Return the [X, Y] coordinate for the center point of the cell that contains the specified text.  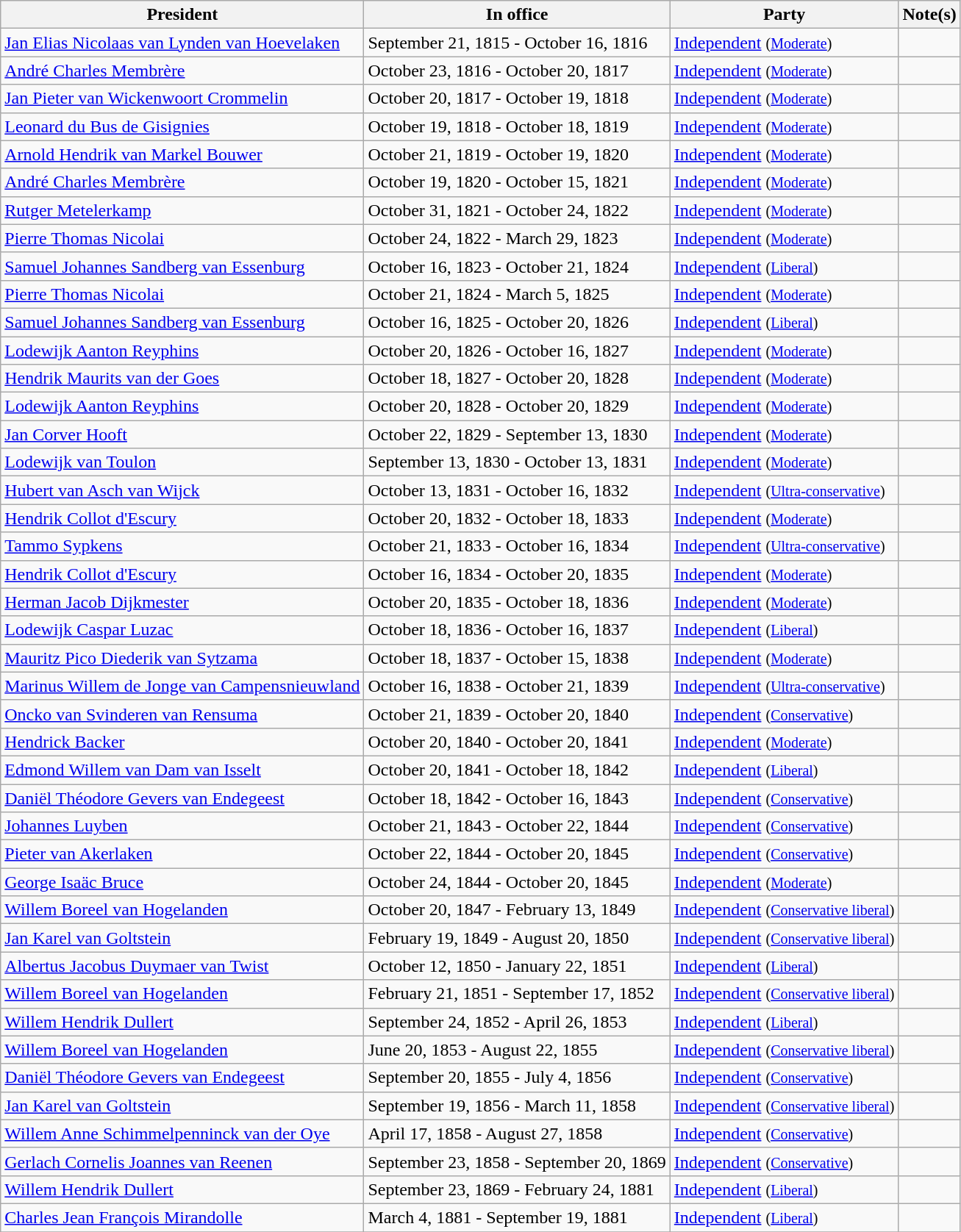
October 16, 1825 - October 20, 1826 [517, 322]
September 23, 1858 - September 20, 1869 [517, 1161]
October 23, 1816 - October 20, 1817 [517, 71]
George Isaäc Bruce [182, 882]
Arnold Hendrik van Markel Bouwer [182, 154]
September 20, 1855 - July 4, 1856 [517, 1078]
October 31, 1821 - October 24, 1822 [517, 210]
February 21, 1851 - September 17, 1852 [517, 994]
March 4, 1881 - September 19, 1881 [517, 1217]
September 24, 1852 - April 26, 1853 [517, 1022]
Edmond Willem van Dam van Isselt [182, 770]
Hendrik Maurits van der Goes [182, 379]
Party [784, 15]
June 20, 1853 - August 22, 1855 [517, 1050]
October 21, 1839 - October 20, 1840 [517, 714]
October 21, 1824 - March 5, 1825 [517, 294]
October 12, 1850 - January 22, 1851 [517, 966]
February 19, 1849 - August 20, 1850 [517, 938]
October 20, 1841 - October 18, 1842 [517, 770]
Herman Jacob Dijkmester [182, 602]
Hendrick Backer [182, 742]
October 18, 1842 - October 16, 1843 [517, 798]
Pieter van Akerlaken [182, 854]
October 13, 1831 - October 16, 1832 [517, 490]
Oncko van Svinderen van Rensuma [182, 714]
October 16, 1823 - October 21, 1824 [517, 266]
In office [517, 15]
October 20, 1835 - October 18, 1836 [517, 602]
October 21, 1843 - October 22, 1844 [517, 826]
September 23, 1869 - February 24, 1881 [517, 1189]
Jan Elias Nicolaas van Lynden van Hoevelaken [182, 43]
Charles Jean François Mirandolle [182, 1217]
Willem Anne Schimmelpenninck van der Oye [182, 1133]
October 24, 1844 - October 20, 1845 [517, 882]
October 19, 1820 - October 15, 1821 [517, 182]
Hubert van Asch van Wijck [182, 490]
October 18, 1827 - October 20, 1828 [517, 379]
October 19, 1818 - October 18, 1819 [517, 126]
October 16, 1834 - October 20, 1835 [517, 574]
October 20, 1826 - October 16, 1827 [517, 351]
President [182, 15]
Leonard du Bus de Gisignies [182, 126]
October 16, 1838 - October 21, 1839 [517, 686]
Jan Pieter van Wickenwoort Crommelin [182, 99]
October 20, 1832 - October 18, 1833 [517, 518]
April 17, 1858 - August 27, 1858 [517, 1133]
October 20, 1840 - October 20, 1841 [517, 742]
Gerlach Cornelis Joannes van Reenen [182, 1161]
October 22, 1829 - September 13, 1830 [517, 434]
Albertus Jacobus Duymaer van Twist [182, 966]
September 13, 1830 - October 13, 1831 [517, 462]
October 22, 1844 - October 20, 1845 [517, 854]
October 20, 1817 - October 19, 1818 [517, 99]
Marinus Willem de Jonge van Campensnieuwland [182, 686]
October 24, 1822 - March 29, 1823 [517, 238]
Note(s) [929, 15]
Mauritz Pico Diederik van Sytzama [182, 658]
Lodewijk van Toulon [182, 462]
September 21, 1815 - October 16, 1816 [517, 43]
October 18, 1836 - October 16, 1837 [517, 630]
October 18, 1837 - October 15, 1838 [517, 658]
September 19, 1856 - March 11, 1858 [517, 1106]
October 20, 1847 - February 13, 1849 [517, 910]
Johannes Luyben [182, 826]
October 20, 1828 - October 20, 1829 [517, 407]
Lodewijk Caspar Luzac [182, 630]
October 21, 1819 - October 19, 1820 [517, 154]
Jan Corver Hooft [182, 434]
Tammo Sypkens [182, 546]
Rutger Metelerkamp [182, 210]
October 21, 1833 - October 16, 1834 [517, 546]
